Search for the cell housing the specified text and yield its (x, y) center coordinate. 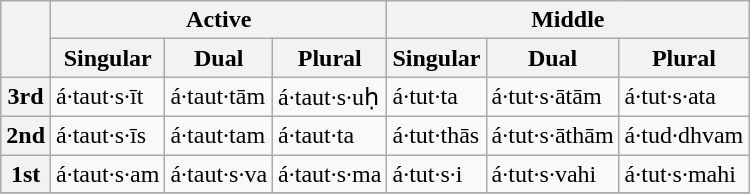
á·taut·tām (219, 97)
á·tut·s·āthām (552, 135)
á·taut·s·uḥ (330, 97)
Active (219, 20)
á·taut·ta (330, 135)
á·taut·s·īs (108, 135)
3rd (26, 97)
2nd (26, 135)
á·taut·s·ma (330, 173)
á·tut·ta (436, 97)
á·tut·s·ātām (552, 97)
á·tut·s·ata (684, 97)
á·tut·s·i (436, 173)
á·tut·s·vahi (552, 173)
á·tut·thās (436, 135)
á·tud·dhvam (684, 135)
á·taut·tam (219, 135)
á·taut·s·īt (108, 97)
1st (26, 173)
á·taut·s·va (219, 173)
Middle (568, 20)
á·taut·s·am (108, 173)
á·tut·s·mahi (684, 173)
